Scan for the cell matching the given text and deliver its (x, y) coordinate at center. 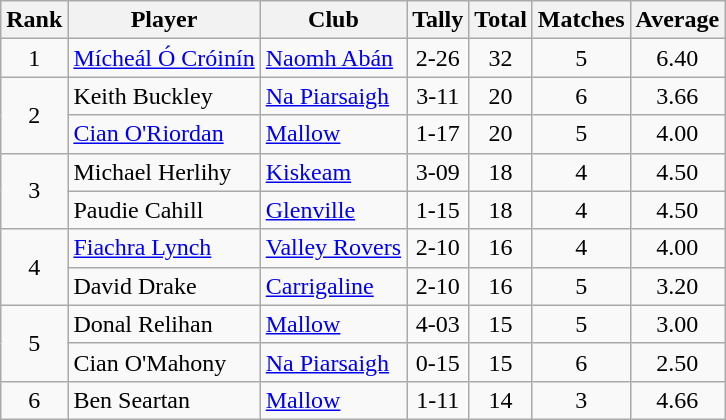
Club (333, 20)
1-15 (438, 210)
Glenville (333, 210)
Naomh Abán (333, 58)
Player (164, 20)
14 (501, 400)
4-03 (438, 324)
Total (501, 20)
Paudie Cahill (164, 210)
2-26 (438, 58)
Tally (438, 20)
Kiskeam (333, 172)
Donal Relihan (164, 324)
Cian O'Mahony (164, 362)
32 (501, 58)
Michael Herlihy (164, 172)
3.66 (678, 96)
Ben Seartan (164, 400)
1-11 (438, 400)
Carrigaline (333, 286)
3-09 (438, 172)
2.50 (678, 362)
0-15 (438, 362)
Mícheál Ó Cróinín (164, 58)
Valley Rovers (333, 248)
Fiachra Lynch (164, 248)
Keith Buckley (164, 96)
1-17 (438, 134)
1 (34, 58)
Average (678, 20)
3.20 (678, 286)
2 (34, 115)
3.00 (678, 324)
3-11 (438, 96)
David Drake (164, 286)
Rank (34, 20)
4.66 (678, 400)
Matches (581, 20)
Cian O'Riordan (164, 134)
6.40 (678, 58)
